Provide the (x, y) coordinate of the cell's center where the given text is located.  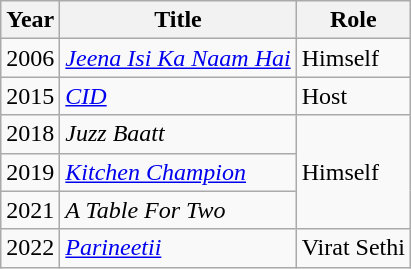
A Table For Two (178, 210)
Juzz Baatt (178, 134)
Virat Sethi (353, 248)
Kitchen Champion (178, 172)
2006 (30, 58)
2021 (30, 210)
Host (353, 96)
Title (178, 20)
Parineetii (178, 248)
2015 (30, 96)
CID (178, 96)
2019 (30, 172)
2022 (30, 248)
Year (30, 20)
Jeena Isi Ka Naam Hai (178, 58)
Role (353, 20)
2018 (30, 134)
